Identify which cell holds the provided text, then report its (X, Y) central coordinate. 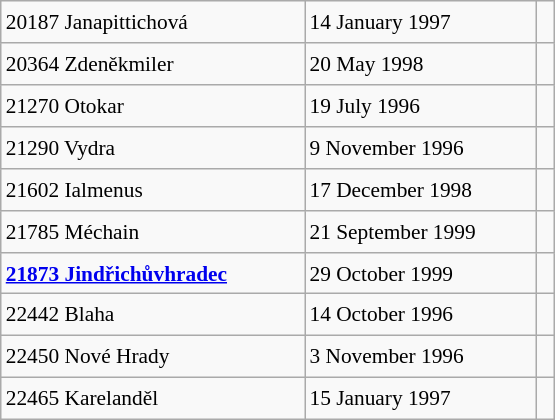
22442 Blaha (153, 315)
21290 Vydra (153, 148)
21 September 1999 (420, 231)
14 January 1997 (420, 22)
9 November 1996 (420, 148)
21602 Ialmenus (153, 189)
21270 Otokar (153, 106)
21785 Méchain (153, 231)
19 July 1996 (420, 106)
17 December 1998 (420, 189)
29 October 1999 (420, 273)
22450 Nové Hrady (153, 357)
15 January 1997 (420, 399)
20187 Janapittichová (153, 22)
20 May 1998 (420, 64)
3 November 1996 (420, 357)
22465 Karelanděl (153, 399)
14 October 1996 (420, 315)
21873 Jindřichůvhradec (153, 273)
20364 Zdeněkmiler (153, 64)
